For the text-containing cell, return its midpoint in (X, Y) coordinate format. 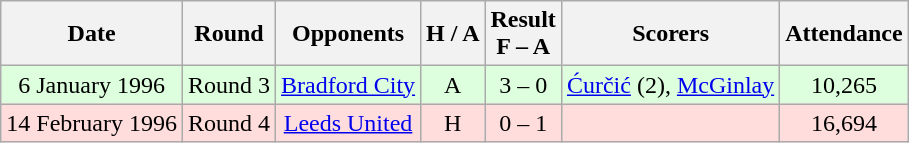
ResultF – A (523, 34)
Round 4 (228, 123)
Date (92, 34)
3 – 0 (523, 85)
A (453, 85)
Attendance (844, 34)
Ćurčić (2), McGinlay (670, 85)
H / A (453, 34)
14 February 1996 (92, 123)
Bradford City (348, 85)
Round (228, 34)
10,265 (844, 85)
Opponents (348, 34)
Leeds United (348, 123)
Scorers (670, 34)
Round 3 (228, 85)
H (453, 123)
6 January 1996 (92, 85)
16,694 (844, 123)
0 – 1 (523, 123)
